Find where the given text appears and provide that cell's center as [x, y] coordinate. 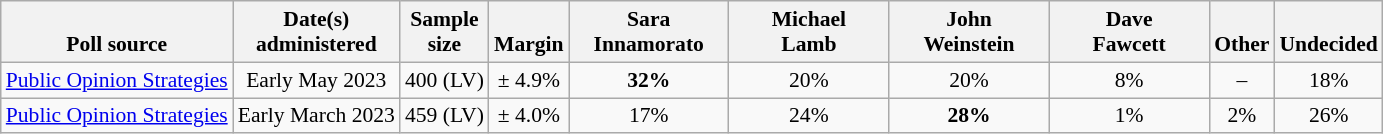
DaveFawcett [1129, 32]
± 4.9% [529, 80]
400 (LV) [444, 80]
JohnWeinstein [969, 32]
MichaelLamb [809, 32]
459 (LV) [444, 116]
Early March 2023 [316, 116]
1% [1129, 116]
SaraInnamorato [649, 32]
Samplesize [444, 32]
18% [1328, 80]
32% [649, 80]
24% [809, 116]
2% [1242, 116]
± 4.0% [529, 116]
– [1242, 80]
Margin [529, 32]
17% [649, 116]
Early May 2023 [316, 80]
Date(s)administered [316, 32]
8% [1129, 80]
Undecided [1328, 32]
Other [1242, 32]
26% [1328, 116]
28% [969, 116]
Poll source [117, 32]
